Provide the (X, Y) coordinate of the cell's center where the given text is located.  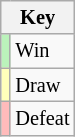
Key (38, 17)
Win (42, 51)
Draw (42, 85)
Defeat (42, 118)
